Locate the cell with the specified text and output its (X, Y) center coordinate. 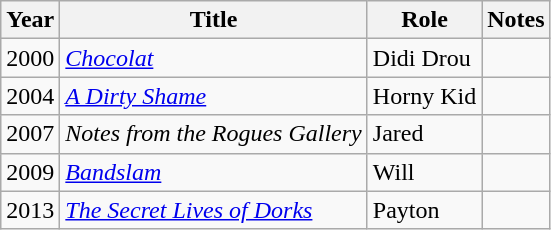
Payton (424, 210)
Notes from the Rogues Gallery (214, 134)
2007 (30, 134)
A Dirty Shame (214, 96)
Chocolat (214, 58)
2004 (30, 96)
Will (424, 172)
Jared (424, 134)
Role (424, 20)
Notes (516, 20)
Title (214, 20)
The Secret Lives of Dorks (214, 210)
Didi Drou (424, 58)
Bandslam (214, 172)
Horny Kid (424, 96)
Year (30, 20)
2013 (30, 210)
2000 (30, 58)
2009 (30, 172)
